Detect which cell encompasses the target text, then output its (X, Y) center coordinate. 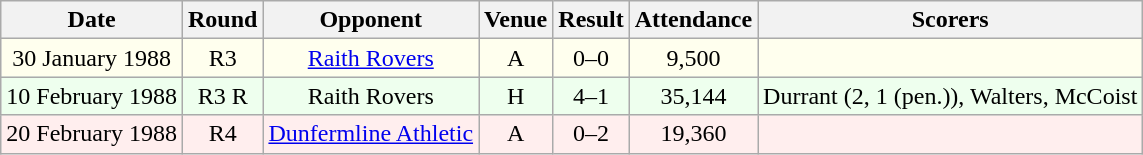
4–1 (591, 96)
R3 R (222, 96)
0–2 (591, 134)
30 January 1988 (92, 58)
Round (222, 20)
19,360 (693, 134)
Scorers (950, 20)
Venue (516, 20)
Durrant (2, 1 (pen.)), Walters, McCoist (950, 96)
R3 (222, 58)
35,144 (693, 96)
H (516, 96)
Attendance (693, 20)
Dunfermline Athletic (371, 134)
Result (591, 20)
Date (92, 20)
0–0 (591, 58)
20 February 1988 (92, 134)
Opponent (371, 20)
10 February 1988 (92, 96)
9,500 (693, 58)
R4 (222, 134)
